Search for the cell housing the specified text and yield its (X, Y) center coordinate. 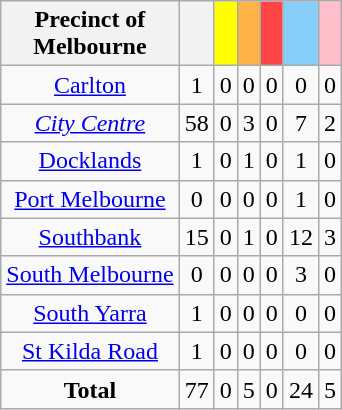
Docklands (90, 161)
Precinct ofMelbourne (90, 34)
Total (90, 389)
City Centre (90, 123)
Port Melbourne (90, 199)
South Melbourne (90, 275)
St Kilda Road (90, 351)
Carlton (90, 85)
77 (196, 389)
12 (300, 237)
2 (330, 123)
15 (196, 237)
Southbank (90, 237)
24 (300, 389)
South Yarra (90, 313)
7 (300, 123)
58 (196, 123)
